Locate the cell with the specified text and output its [x, y] center coordinate. 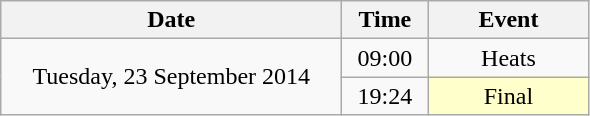
09:00 [385, 58]
19:24 [385, 96]
Date [172, 20]
Event [508, 20]
Tuesday, 23 September 2014 [172, 77]
Heats [508, 58]
Final [508, 96]
Time [385, 20]
